Locate the cell with the specified text and output its (X, Y) center coordinate. 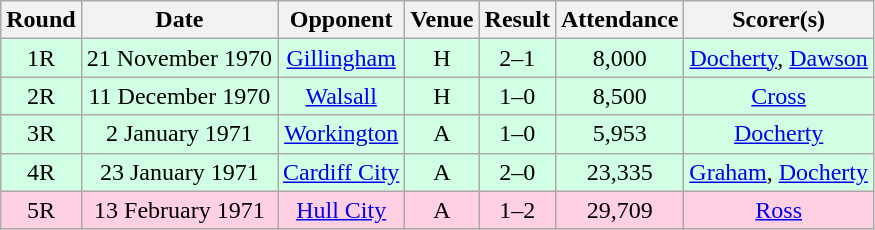
2 January 1971 (179, 134)
Hull City (342, 210)
2R (41, 96)
Workington (342, 134)
2–0 (517, 172)
5,953 (619, 134)
1–2 (517, 210)
Opponent (342, 20)
Cardiff City (342, 172)
5R (41, 210)
2–1 (517, 58)
21 November 1970 (179, 58)
13 February 1971 (179, 210)
3R (41, 134)
8,000 (619, 58)
Round (41, 20)
23,335 (619, 172)
Cross (779, 96)
Gillingham (342, 58)
Date (179, 20)
Docherty (779, 134)
Venue (442, 20)
1R (41, 58)
Graham, Docherty (779, 172)
Walsall (342, 96)
Scorer(s) (779, 20)
4R (41, 172)
Result (517, 20)
23 January 1971 (179, 172)
Docherty, Dawson (779, 58)
Attendance (619, 20)
29,709 (619, 210)
Ross (779, 210)
11 December 1970 (179, 96)
8,500 (619, 96)
